From the cell containing the given text, extract its center point as [x, y] coordinate. 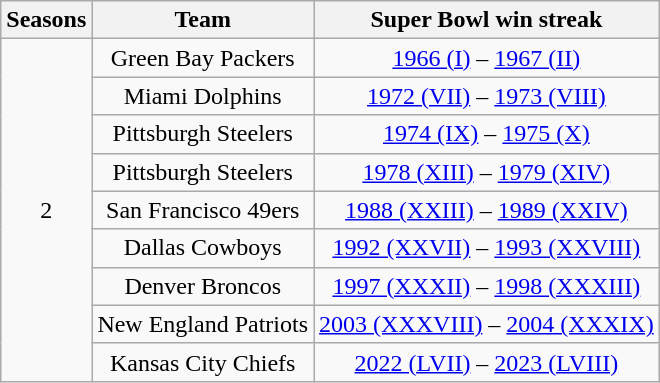
1974 (IX) – 1975 (X) [487, 134]
2 [46, 210]
Team [203, 20]
Super Bowl win streak [487, 20]
1988 (XXIII) – 1989 (XXIV) [487, 210]
2022 (LVII) – 2023 (LVIII) [487, 362]
1966 (I) – 1967 (II) [487, 58]
Miami Dolphins [203, 96]
Green Bay Packers [203, 58]
Seasons [46, 20]
1972 (VII) – 1973 (VIII) [487, 96]
San Francisco 49ers [203, 210]
New England Patriots [203, 324]
1997 (XXXII) – 1998 (XXXIII) [487, 286]
Denver Broncos [203, 286]
Kansas City Chiefs [203, 362]
Dallas Cowboys [203, 248]
2003 (XXXVIII) – 2004 (XXXIX) [487, 324]
1978 (XIII) – 1979 (XIV) [487, 172]
1992 (XXVII) – 1993 (XXVIII) [487, 248]
